Pinpoint the cell where the given text exists, returning its [X, Y] midpoint coordinate. 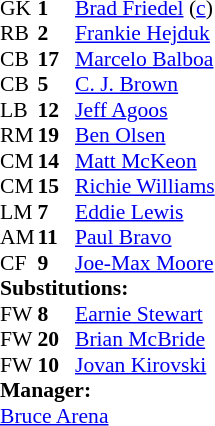
14 [57, 161]
Substitutions: [108, 289]
Earnie Stewart [145, 314]
17 [57, 59]
Jeff Agoos [145, 110]
Ben Olsen [145, 135]
Frankie Hejduk [145, 33]
12 [57, 110]
Brian McBride [145, 339]
20 [57, 339]
Paul Bravo [145, 237]
CF [19, 263]
LB [19, 110]
Marcelo Balboa [145, 59]
Manager: [108, 391]
2 [57, 33]
19 [57, 135]
5 [57, 85]
Matt McKeon [145, 161]
Eddie Lewis [145, 212]
11 [57, 237]
15 [57, 187]
RM [19, 135]
Richie Williams [145, 187]
10 [57, 365]
8 [57, 314]
RB [19, 33]
9 [57, 263]
Joe-Max Moore [145, 263]
C. J. Brown [145, 85]
LM [19, 212]
Jovan Kirovski [145, 365]
AM [19, 237]
7 [57, 212]
